Determine the (X, Y) coordinate at the center of the cell enclosing the given text.  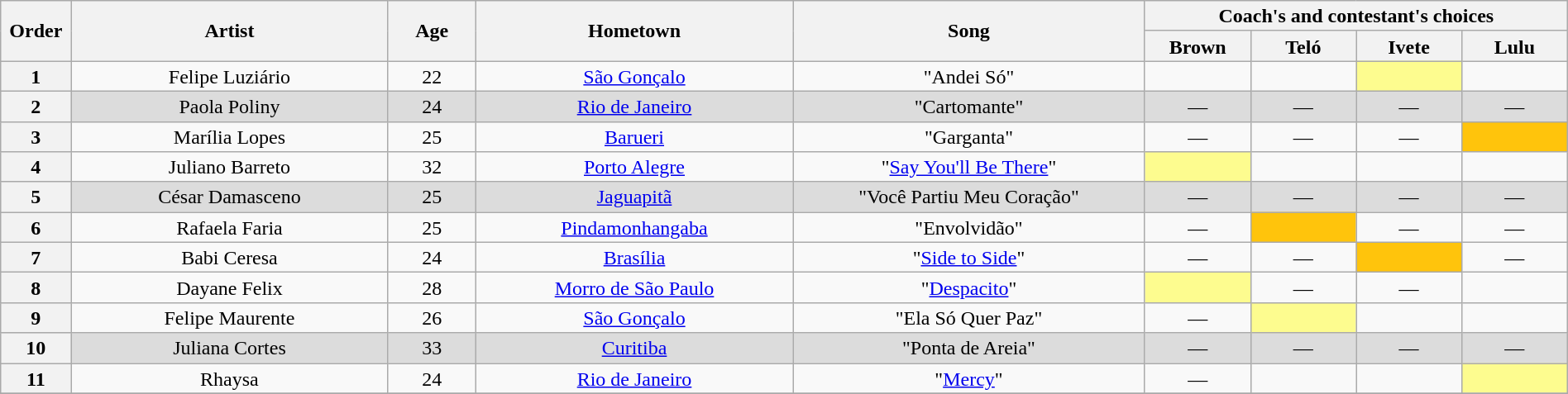
César Damasceno (230, 197)
8 (36, 287)
7 (36, 258)
Paola Poliny (230, 106)
Felipe Luziário (230, 76)
Age (432, 31)
11 (36, 378)
Curitiba (633, 349)
Brown (1198, 46)
Babi Ceresa (230, 258)
33 (432, 349)
2 (36, 106)
Juliana Cortes (230, 349)
"Ela Só Quer Paz" (969, 317)
"Garganta" (969, 137)
Pindamonhangaba (633, 228)
5 (36, 197)
9 (36, 317)
Hometown (633, 31)
28 (432, 287)
"Andei Só" (969, 76)
"Despacito" (969, 287)
Rafaela Faria (230, 228)
1 (36, 76)
26 (432, 317)
Rhaysa (230, 378)
Song (969, 31)
"Say You'll Be There" (969, 167)
Juliano Barreto (230, 167)
Order (36, 31)
Teló (1303, 46)
Marília Lopes (230, 137)
10 (36, 349)
Coach's and contestant's choices (1356, 17)
Dayane Felix (230, 287)
22 (432, 76)
"Envolvidão" (969, 228)
6 (36, 228)
Lulu (1514, 46)
Morro de São Paulo (633, 287)
Felipe Maurente (230, 317)
"Você Partiu Meu Coração" (969, 197)
"Mercy" (969, 378)
3 (36, 137)
"Ponta de Areia" (969, 349)
Brasília (633, 258)
Ivete (1409, 46)
Jaguapitã (633, 197)
Barueri (633, 137)
"Cartomante" (969, 106)
32 (432, 167)
"Side to Side" (969, 258)
4 (36, 167)
Artist (230, 31)
Porto Alegre (633, 167)
